Locate the cell with the specified text and output its (x, y) center coordinate. 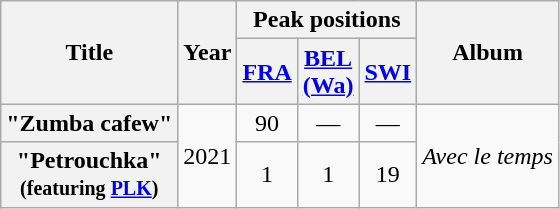
"Zumba cafew" (90, 123)
Peak positions (327, 20)
Title (90, 52)
2021 (208, 156)
FRA (267, 72)
19 (388, 174)
90 (267, 123)
Year (208, 52)
Album (488, 52)
SWI (388, 72)
"Petrouchka"(featuring PLK) (90, 174)
Avec le temps (488, 156)
BEL (Wa) (328, 72)
